Output the (X, Y) coordinate of the center of the cell containing the given text.  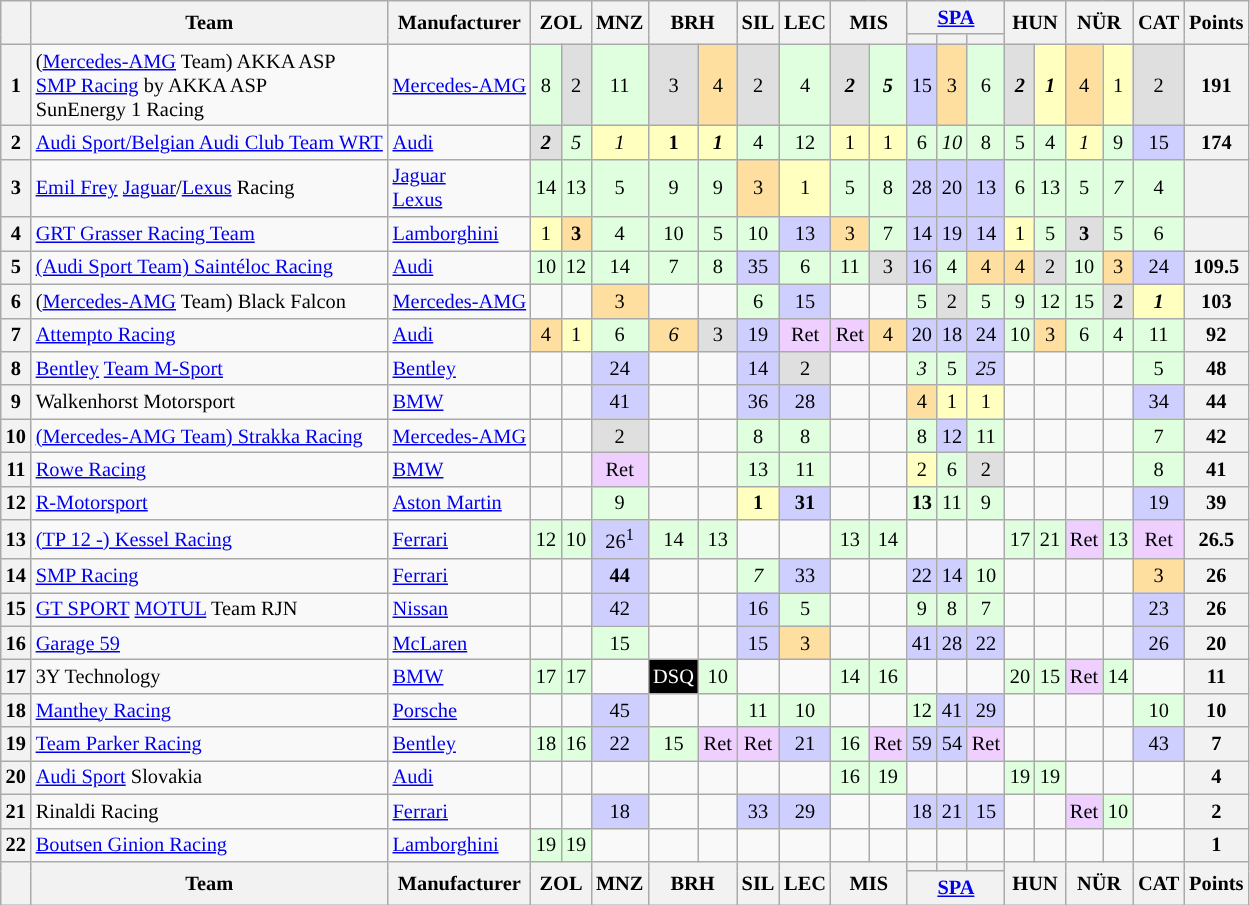
Boutsen Ginion Racing (210, 845)
McLaren (460, 643)
3Y Technology (210, 676)
35 (758, 267)
(Mercedes-AMG Team) Strakka Racing (210, 436)
54 (952, 744)
174 (1216, 142)
SMP Racing (210, 575)
Porsche (460, 710)
191 (1216, 85)
45 (620, 710)
Walkenhorst Motorsport (210, 402)
R-Motorsport (210, 503)
Rowe Racing (210, 469)
261 (620, 540)
103 (1216, 301)
31 (805, 503)
GRT Grasser Racing Team (210, 234)
DSQ (673, 676)
Emil Frey Jaguar/Lexus Racing (210, 188)
36 (758, 402)
26.5 (1216, 540)
Bentley Team M-Sport (210, 368)
Manthey Racing (210, 710)
Attempto Racing (210, 335)
59 (922, 744)
43 (1158, 744)
92 (1216, 335)
Rinaldi Racing (210, 811)
39 (1216, 503)
109.5 (1216, 267)
Nissan (460, 609)
Audi Sport Slovakia (210, 777)
25 (986, 368)
23 (1158, 609)
(Audi Sport Team) Saintéloc Racing (210, 267)
(Mercedes-AMG Team) Black Falcon (210, 301)
(TP 12 -) Kessel Racing (210, 540)
Garage 59 (210, 643)
Team Parker Racing (210, 744)
GT SPORT MOTUL Team RJN (210, 609)
34 (1158, 402)
48 (1216, 368)
(Mercedes-AMG Team) AKKA ASP SMP Racing by AKKA ASP SunEnergy 1 Racing (210, 85)
JaguarLexus (460, 188)
Aston Martin (460, 503)
Audi Sport/Belgian Audi Club Team WRT (210, 142)
